Search for the cell housing the specified text and yield its (X, Y) center coordinate. 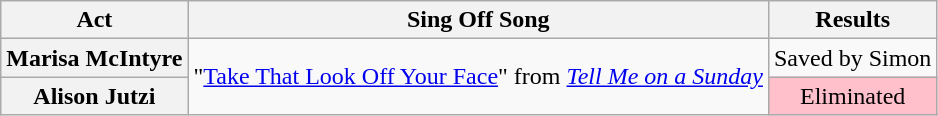
Act (94, 20)
Alison Jutzi (94, 96)
Eliminated (852, 96)
Results (852, 20)
Marisa McIntyre (94, 58)
"Take That Look Off Your Face" from Tell Me on a Sunday (478, 77)
Sing Off Song (478, 20)
Saved by Simon (852, 58)
